Scan for the cell matching the given text and deliver its (X, Y) coordinate at center. 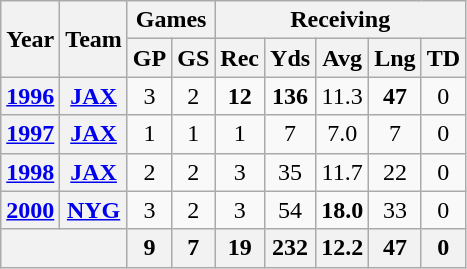
1996 (30, 96)
Avg (342, 58)
7.0 (342, 134)
19 (240, 248)
Games (170, 20)
TD (443, 58)
9 (149, 248)
Team (94, 39)
1997 (30, 134)
Lng (395, 58)
35 (290, 172)
GS (194, 58)
232 (290, 248)
136 (290, 96)
1998 (30, 172)
12 (240, 96)
22 (395, 172)
Rec (240, 58)
GP (149, 58)
12.2 (342, 248)
2000 (30, 210)
54 (290, 210)
11.3 (342, 96)
Year (30, 39)
33 (395, 210)
18.0 (342, 210)
NYG (94, 210)
Receiving (340, 20)
11.7 (342, 172)
Yds (290, 58)
